Extract the (x, y) coordinate from the center of the cell holding the provided text.  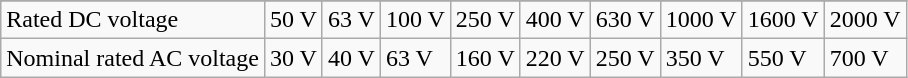
630 V (625, 20)
50 V (293, 20)
Nominal rated AC voltage (133, 58)
220 V (555, 58)
700 V (865, 58)
30 V (293, 58)
2000 V (865, 20)
550 V (783, 58)
100 V (415, 20)
350 V (701, 58)
40 V (351, 58)
400 V (555, 20)
160 V (485, 58)
Rated DC voltage (133, 20)
1000 V (701, 20)
1600 V (783, 20)
